From the cell containing the given text, extract its center point as (x, y) coordinate. 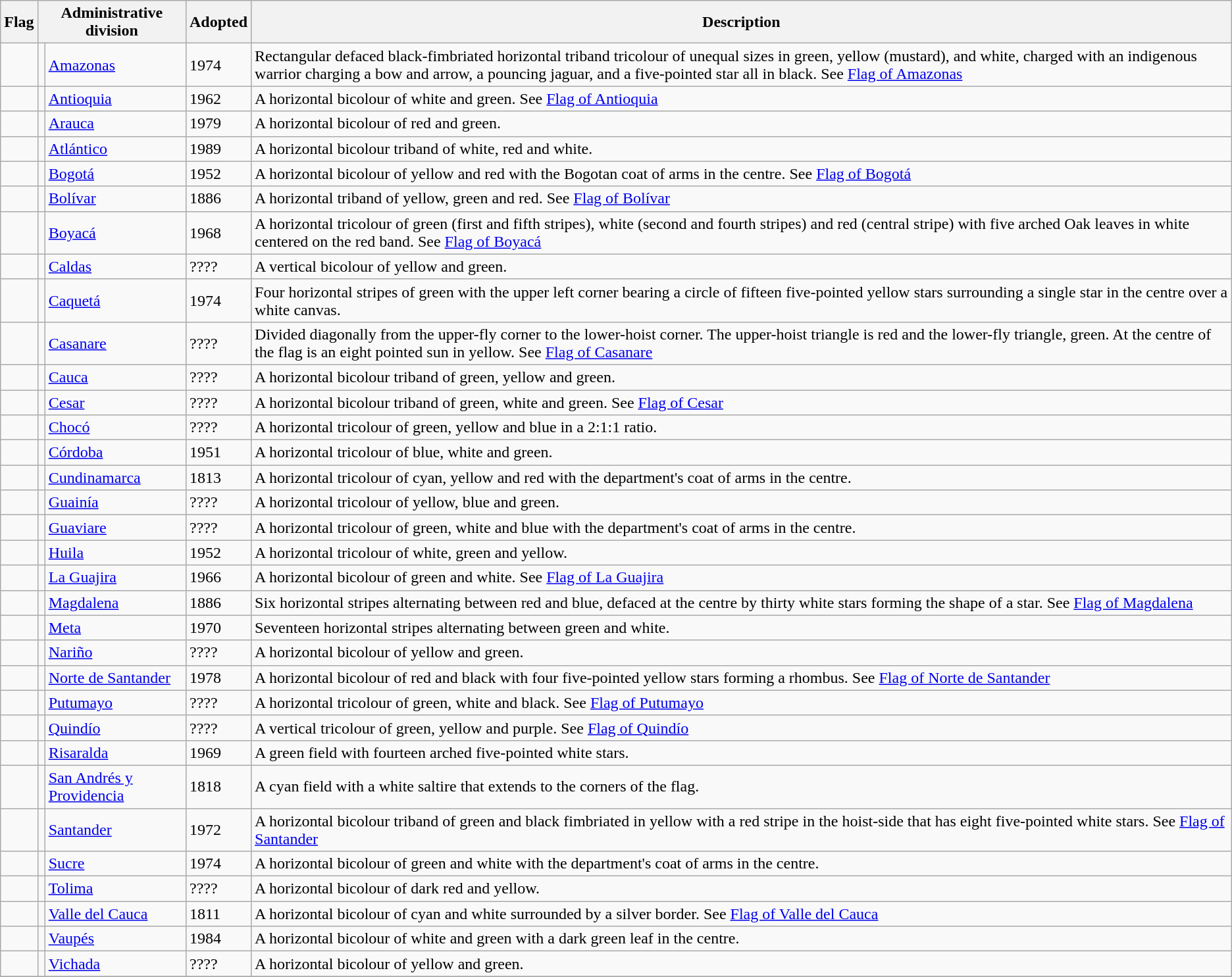
Norte de Santander (115, 678)
1969 (218, 753)
Chocó (115, 428)
A horizontal tricolour of green, white and blue with the department's coat of arms in the centre. (742, 528)
La Guajira (115, 578)
A horizontal bicolour of red and green. (742, 124)
A horizontal tricolour of cyan, yellow and red with the department's coat of arms in the centre. (742, 478)
1951 (218, 453)
Boyacá (115, 233)
Description (742, 22)
Cundinamarca (115, 478)
1989 (218, 149)
Magdalena (115, 603)
A vertical bicolour of yellow and green. (742, 266)
A horizontal bicolour of green and white with the department's coat of arms in the centre. (742, 864)
A horizontal bicolour of cyan and white surrounded by a silver border. See Flag of Valle del Cauca (742, 914)
A horizontal bicolour of white and green. See Flag of Antioquia (742, 99)
Vaupés (115, 939)
Quindío (115, 728)
1811 (218, 914)
Meta (115, 628)
A horizontal bicolour of white and green with a dark green leaf in the centre. (742, 939)
A horizontal tricolour of green, white and black. See Flag of Putumayo (742, 703)
Amazonas (115, 64)
Caquetá (115, 300)
1972 (218, 829)
Casanare (115, 343)
1968 (218, 233)
A horizontal bicolour of yellow and red with the Bogotan coat of arms in the centre. See Flag of Bogotá (742, 174)
A horizontal bicolour triband of white, red and white. (742, 149)
A horizontal bicolour of red and black with four five-pointed yellow stars forming a rhombus. See Flag of Norte de Santander (742, 678)
Adopted (218, 22)
Valle del Cauca (115, 914)
Bogotá (115, 174)
1962 (218, 99)
A horizontal triband of yellow, green and red. See Flag of Bolívar (742, 199)
1970 (218, 628)
1984 (218, 939)
A horizontal bicolour triband of green, white and green. See Flag of Cesar (742, 402)
Santander (115, 829)
A cyan field with a white saltire that extends to the corners of the flag. (742, 787)
Flag (19, 22)
Nariño (115, 653)
1979 (218, 124)
Administrative division (112, 22)
Vichada (115, 964)
A horizontal bicolour of dark red and yellow. (742, 889)
Huila (115, 553)
Guaviare (115, 528)
A vertical tricolour of green, yellow and purple. See Flag of Quindío (742, 728)
Sucre (115, 864)
Atlántico (115, 149)
Cesar (115, 402)
Córdoba (115, 453)
Cauca (115, 377)
Guainía (115, 503)
1818 (218, 787)
Bolívar (115, 199)
Caldas (115, 266)
A horizontal bicolour of green and white. See Flag of La Guajira (742, 578)
Seventeen horizontal stripes alternating between green and white. (742, 628)
1978 (218, 678)
A horizontal bicolour triband of green, yellow and green. (742, 377)
Putumayo (115, 703)
A horizontal tricolour of white, green and yellow. (742, 553)
A green field with fourteen arched five-pointed white stars. (742, 753)
San Andrés y Providencia (115, 787)
Risaralda (115, 753)
A horizontal tricolour of blue, white and green. (742, 453)
Tolima (115, 889)
Arauca (115, 124)
A horizontal tricolour of green, yellow and blue in a 2:1:1 ratio. (742, 428)
1966 (218, 578)
Antioquia (115, 99)
A horizontal tricolour of yellow, blue and green. (742, 503)
1813 (218, 478)
